Detect which cell encompasses the target text, then output its (X, Y) center coordinate. 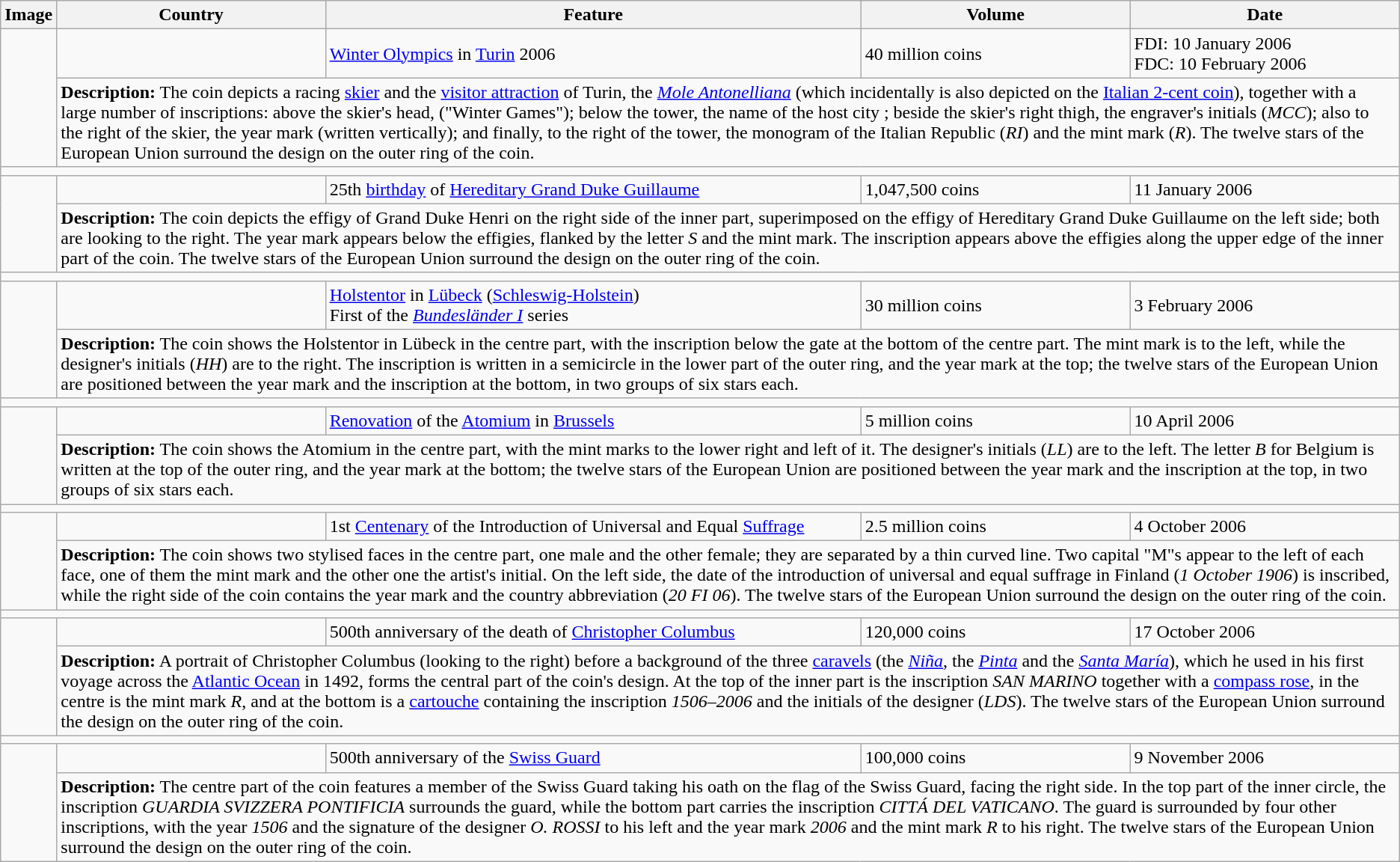
17 October 2006 (1265, 632)
11 January 2006 (1265, 189)
Renovation of the Atomium in Brussels (593, 421)
Winter Olympics in Turin 2006 (593, 54)
3 February 2006 (1265, 305)
Image (28, 15)
FDI: 10 January 2006FDC: 10 February 2006 (1265, 54)
Date (1265, 15)
30 million coins (995, 305)
500th anniversary of the death of Christopher Columbus (593, 632)
10 April 2006 (1265, 421)
Feature (593, 15)
100,000 coins (995, 758)
1st Centenary of the Introduction of Universal and Equal Suffrage (593, 527)
40 million coins (995, 54)
1,047,500 coins (995, 189)
4 October 2006 (1265, 527)
Country (191, 15)
2.5 million coins (995, 527)
25th birthday of Hereditary Grand Duke Guillaume (593, 189)
Volume (995, 15)
9 November 2006 (1265, 758)
5 million coins (995, 421)
Holstentor in Lübeck (Schleswig-Holstein)First of the Bundesländer I series (593, 305)
500th anniversary of the Swiss Guard (593, 758)
120,000 coins (995, 632)
